Return (x, y) of the center of cell containing provided text 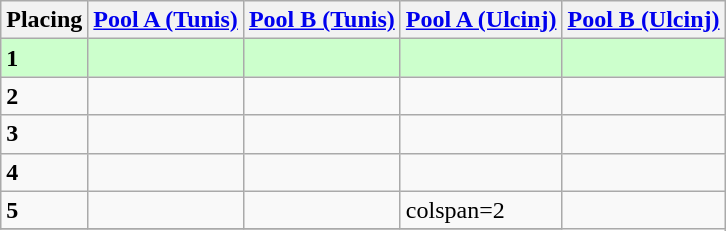
Placing (44, 20)
5 (44, 210)
Pool B (Tunis) (322, 20)
3 (44, 134)
1 (44, 58)
Pool B (Ulcinj) (644, 20)
2 (44, 96)
Pool A (Ulcinj) (481, 20)
4 (44, 172)
Pool A (Tunis) (166, 20)
colspan=2 (481, 210)
